Locate the cell with the specified text and output its (x, y) center coordinate. 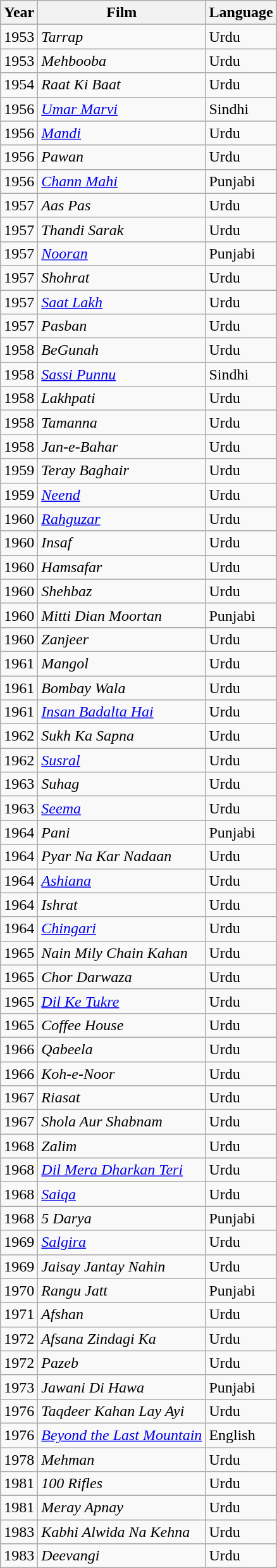
Thandi Sarak (121, 229)
1971 (19, 1315)
Shehbaz (121, 591)
Koh-e-Noor (121, 1074)
100 Rifles (121, 1484)
Saiqa (121, 1194)
Hamsafar (121, 567)
Year (19, 13)
Lakhpati (121, 398)
Film (121, 13)
Tamanna (121, 423)
Jawani Di Hawa (121, 1387)
Pawan (121, 157)
Susral (121, 760)
Sukh Ka Sapna (121, 736)
Afshan (121, 1315)
Deevangi (121, 1556)
1970 (19, 1291)
Aas Pas (121, 205)
Taqdeer Kahan Lay Ayi (121, 1411)
Sassi Punnu (121, 374)
Raat Ki Baat (121, 85)
1973 (19, 1387)
Jan-e-Bahar (121, 447)
Pasban (121, 326)
Mandi (121, 133)
Neend (121, 495)
Teray Baghair (121, 471)
Afsana Zindagi Ka (121, 1339)
Suhag (121, 784)
Language (241, 13)
Mangol (121, 663)
Rangu Jatt (121, 1291)
Shohrat (121, 277)
Tarrap (121, 37)
Bombay Wala (121, 687)
Ishrat (121, 905)
Rahguzar (121, 519)
Dil Ke Tukre (121, 1001)
Chann Mahi (121, 181)
Mitti Dian Moortan (121, 615)
Dil Mera Dharkan Teri (121, 1170)
Coffee House (121, 1025)
Ashiana (121, 881)
Beyond the Last Mountain (121, 1435)
5 Darya (121, 1218)
Nooran (121, 253)
Zanjeer (121, 639)
Kabhi Alwida Na Kehna (121, 1532)
1978 (19, 1459)
Insaf (121, 543)
Mehman (121, 1459)
Nain Mily Chain Kahan (121, 953)
1954 (19, 85)
Salgira (121, 1242)
Insan Badalta Hai (121, 712)
Mehbooba (121, 61)
English (241, 1435)
Shola Aur Shabnam (121, 1122)
Qabeela (121, 1049)
Pani (121, 832)
Saat Lakh (121, 302)
BeGunah (121, 350)
Jaisay Jantay Nahin (121, 1266)
Pyar Na Kar Nadaan (121, 857)
Chor Darwaza (121, 977)
Umar Marvi (121, 109)
Zalim (121, 1146)
Seema (121, 808)
Chingari (121, 929)
Pazeb (121, 1363)
Riasat (121, 1098)
Meray Apnay (121, 1508)
